Detect which cell encompasses the target text, then output its (x, y) center coordinate. 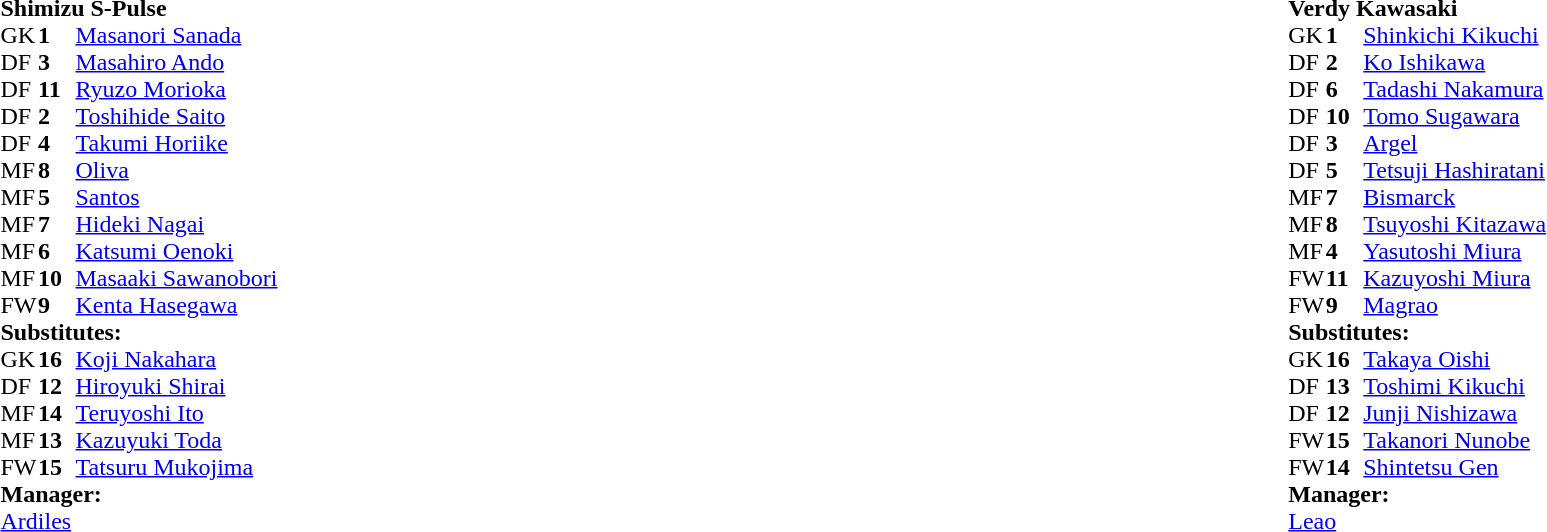
Kenta Hasegawa (177, 306)
Hideki Nagai (177, 224)
Yasutoshi Miura (1454, 252)
Takaya Oishi (1454, 360)
Kazuyuki Toda (177, 440)
Tetsuji Hashiratani (1454, 170)
Tomo Sugawara (1454, 116)
Kazuyoshi Miura (1454, 278)
Masanori Sanada (177, 36)
Hiroyuki Shirai (177, 386)
Magrao (1454, 306)
Shinkichi Kikuchi (1454, 36)
Tadashi Nakamura (1454, 90)
Toshihide Saito (177, 116)
Tsuyoshi Kitazawa (1454, 224)
Masaaki Sawanobori (177, 278)
Koji Nakahara (177, 360)
Tatsuru Mukojima (177, 468)
Ko Ishikawa (1454, 62)
Toshimi Kikuchi (1454, 386)
Takanori Nunobe (1454, 440)
Bismarck (1454, 198)
Shintetsu Gen (1454, 468)
Masahiro Ando (177, 62)
Katsumi Oenoki (177, 252)
Ryuzo Morioka (177, 90)
Junji Nishizawa (1454, 414)
Teruyoshi Ito (177, 414)
Santos (177, 198)
Takumi Horiike (177, 144)
Oliva (177, 170)
Argel (1454, 144)
